Provide the (x, y) coordinate of the cell's center where the given text is located.  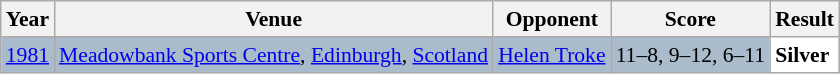
Venue (274, 19)
Silver (804, 55)
Result (804, 19)
Helen Troke (552, 55)
11–8, 9–12, 6–11 (691, 55)
Year (28, 19)
Meadowbank Sports Centre, Edinburgh, Scotland (274, 55)
1981 (28, 55)
Opponent (552, 19)
Score (691, 19)
